Output the [X, Y] coordinate of the center of the cell containing the given text.  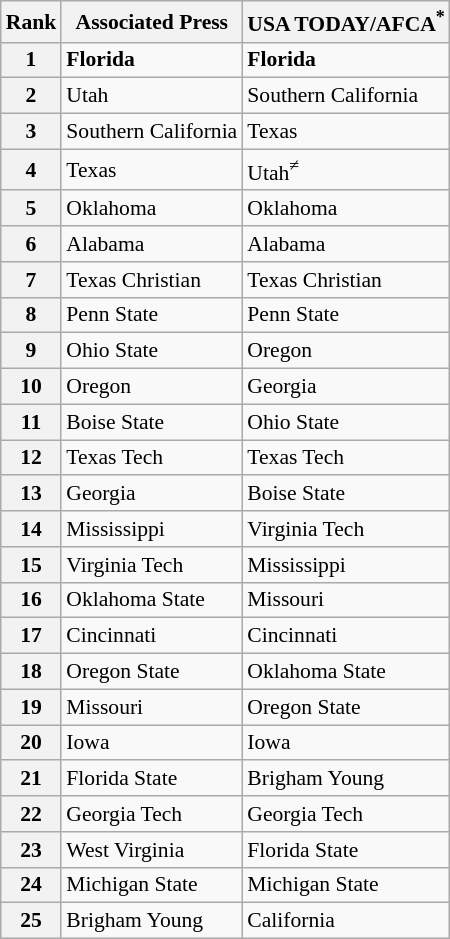
10 [32, 387]
21 [32, 779]
20 [32, 743]
1 [32, 60]
Utah [152, 96]
Rank [32, 22]
19 [32, 707]
14 [32, 529]
Associated Press [152, 22]
15 [32, 565]
8 [32, 316]
4 [32, 170]
West Virginia [152, 850]
2 [32, 96]
12 [32, 458]
California [346, 921]
11 [32, 422]
5 [32, 209]
25 [32, 921]
17 [32, 636]
16 [32, 601]
6 [32, 244]
18 [32, 672]
USA TODAY/AFCA* [346, 22]
3 [32, 132]
13 [32, 494]
9 [32, 351]
24 [32, 886]
23 [32, 850]
22 [32, 814]
Utah≠ [346, 170]
7 [32, 280]
